Return the [x, y] coordinate for the center point of the cell that contains the specified text.  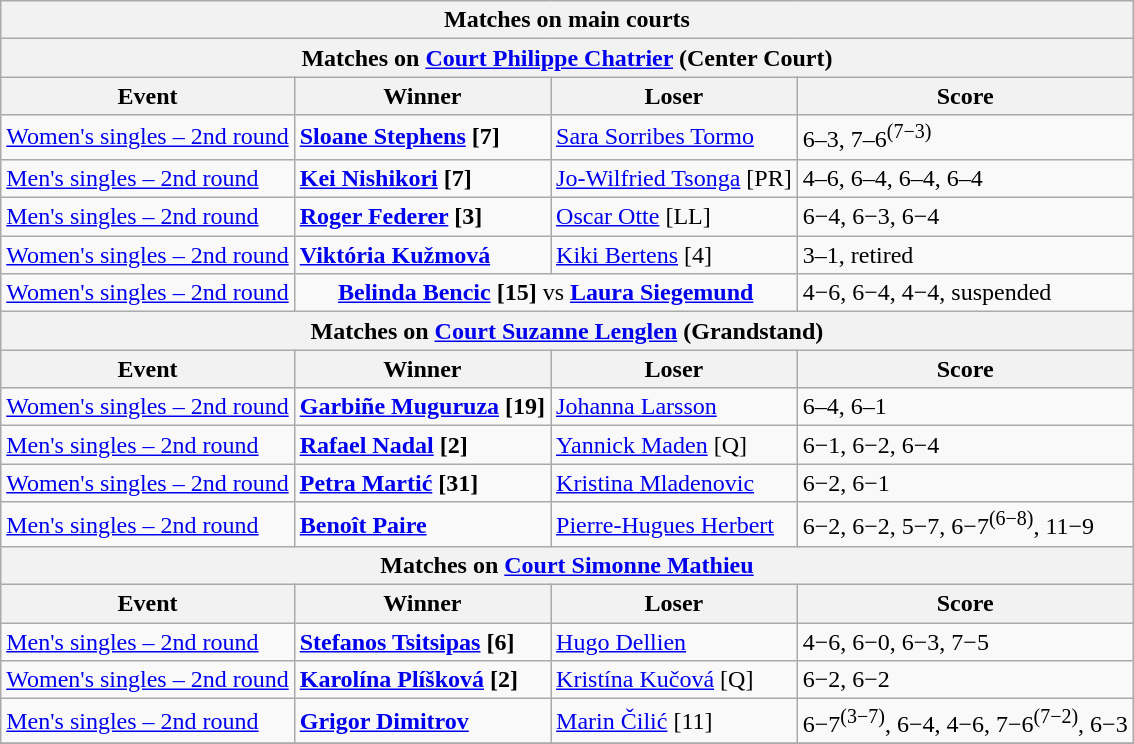
6–4, 6–1 [965, 407]
Kristina Mladenovic [674, 483]
Petra Martić [31] [422, 483]
6−2, 6−2, 5−7, 6−7(6−8), 11−9 [965, 524]
Matches on Court Suzanne Lenglen (Grandstand) [567, 331]
Kiki Bertens [4] [674, 255]
Marin Čilić [11] [674, 722]
Benoît Paire [422, 524]
6−4, 6−3, 6−4 [965, 217]
Kei Nishikori [7] [422, 178]
4−6, 6−4, 4−4, suspended [965, 293]
6–3, 7–6(7−3) [965, 138]
Rafael Nadal [2] [422, 445]
4–6, 6–4, 6–4, 6–4 [965, 178]
Johanna Larsson [674, 407]
Matches on Court Simonne Mathieu [567, 566]
Pierre-Hugues Herbert [674, 524]
Roger Federer [3] [422, 217]
Kristína Kučová [Q] [674, 680]
6−1, 6−2, 6−4 [965, 445]
Yannick Maden [Q] [674, 445]
6−7(3−7), 6−4, 4−6, 7−6(7−2), 6−3 [965, 722]
Jo-Wilfried Tsonga [PR] [674, 178]
Belinda Bencic [15] vs Laura Siegemund [546, 293]
6−2, 6−1 [965, 483]
Grigor Dimitrov [422, 722]
Sloane Stephens [7] [422, 138]
Stefanos Tsitsipas [6] [422, 642]
Oscar Otte [LL] [674, 217]
6−2, 6−2 [965, 680]
3–1, retired [965, 255]
Garbiñe Muguruza [19] [422, 407]
Hugo Dellien [674, 642]
Matches on main courts [567, 20]
Sara Sorribes Tormo [674, 138]
Karolína Plíšková [2] [422, 680]
4−6, 6−0, 6−3, 7−5 [965, 642]
Viktória Kužmová [422, 255]
Matches on Court Philippe Chatrier (Center Court) [567, 58]
